Detect which cell encompasses the target text, then output its (x, y) center coordinate. 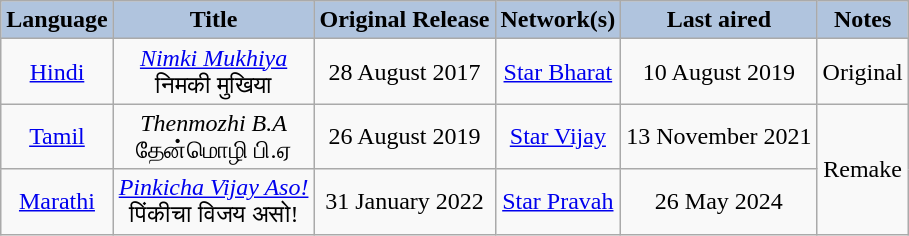
10 August 2019 (719, 72)
Thenmozhi B.A தேன்மொழி பி.ஏ (214, 136)
Title (214, 20)
Last aired (719, 20)
Pinkicha Vijay Aso! पिंकीचा विजय असो! (214, 202)
Star Vijay (558, 136)
28 August 2017 (404, 72)
Star Pravah (558, 202)
31 January 2022 (404, 202)
Marathi (57, 202)
Network(s) (558, 20)
Hindi (57, 72)
Remake (862, 169)
Nimki Mukhiya निमकी मुखिया (214, 72)
26 August 2019 (404, 136)
Tamil (57, 136)
Language (57, 20)
13 November 2021 (719, 136)
Original Release (404, 20)
26 May 2024 (719, 202)
Original (862, 72)
Notes (862, 20)
Star Bharat (558, 72)
